Output the [X, Y] coordinate of the center of the cell containing the given text.  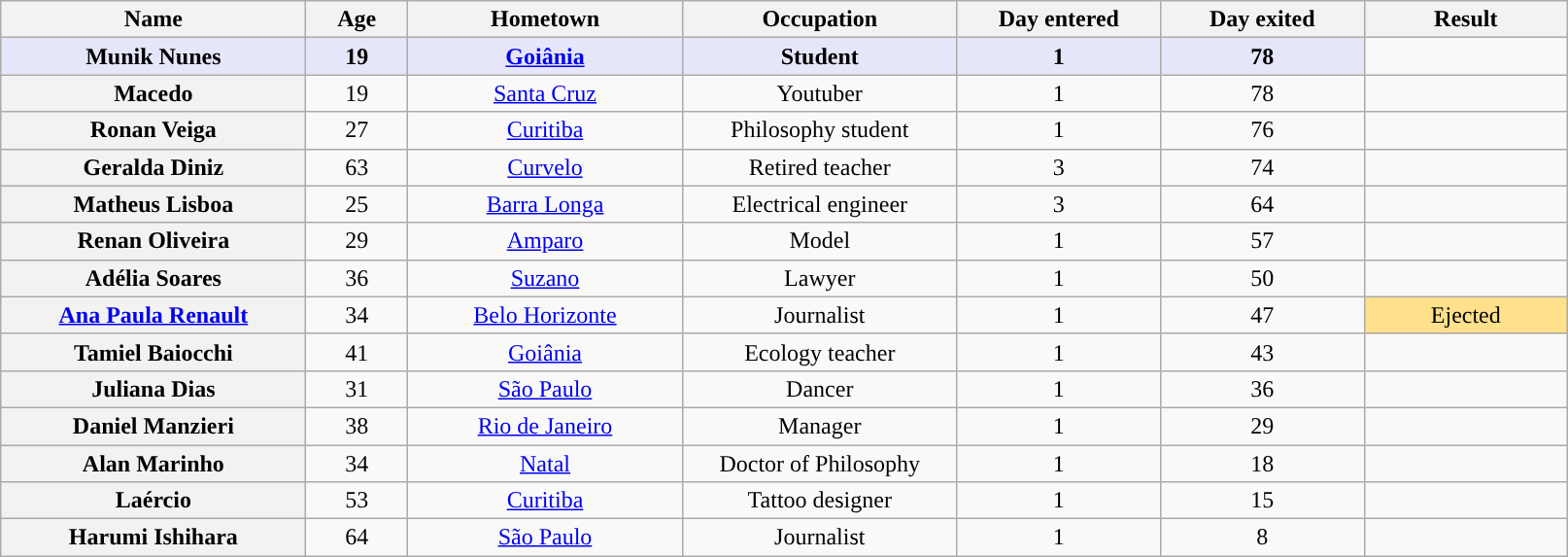
Ronan Veiga [153, 130]
Ana Paula Renault [153, 315]
Age [358, 19]
15 [1263, 501]
8 [1263, 538]
74 [1263, 167]
Natal [546, 464]
57 [1263, 241]
Curvelo [546, 167]
Munik Nunes [153, 56]
50 [1263, 278]
Belo Horizonte [546, 315]
Matheus Lisboa [153, 204]
27 [358, 130]
Harumi Ishihara [153, 538]
Retired teacher [820, 167]
63 [358, 167]
Lawyer [820, 278]
53 [358, 501]
43 [1263, 352]
47 [1263, 315]
Philosophy student [820, 130]
Day entered [1059, 19]
Tamiel Baiocchi [153, 352]
Ecology teacher [820, 352]
Amparo [546, 241]
Laércio [153, 501]
Santa Cruz [546, 93]
Day exited [1263, 19]
Macedo [153, 93]
Ejected [1466, 315]
41 [358, 352]
Suzano [546, 278]
31 [358, 389]
Electrical engineer [820, 204]
Geralda Diniz [153, 167]
Daniel Manzieri [153, 426]
Result [1466, 19]
18 [1263, 464]
Hometown [546, 19]
Alan Marinho [153, 464]
Name [153, 19]
Adélia Soares [153, 278]
Juliana Dias [153, 389]
Dancer [820, 389]
25 [358, 204]
38 [358, 426]
Doctor of Philosophy [820, 464]
Renan Oliveira [153, 241]
Tattoo designer [820, 501]
Rio de Janeiro [546, 426]
Barra Longa [546, 204]
Manager [820, 426]
Model [820, 241]
Occupation [820, 19]
Youtuber [820, 93]
Student [820, 56]
76 [1263, 130]
